Locate the cell with the specified text and output its [x, y] center coordinate. 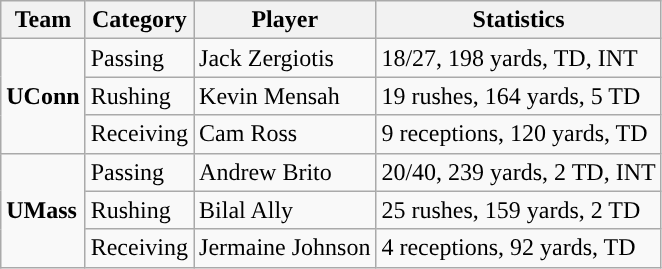
25 rushes, 159 yards, 2 TD [518, 210]
20/40, 239 yards, 2 TD, INT [518, 172]
9 receptions, 120 yards, TD [518, 134]
Bilal Ally [285, 210]
UConn [43, 96]
Jermaine Johnson [285, 248]
Andrew Brito [285, 172]
Team [43, 20]
Jack Zergiotis [285, 58]
18/27, 198 yards, TD, INT [518, 58]
UMass [43, 210]
19 rushes, 164 yards, 5 TD [518, 96]
4 receptions, 92 yards, TD [518, 248]
Category [139, 20]
Kevin Mensah [285, 96]
Statistics [518, 20]
Player [285, 20]
Cam Ross [285, 134]
